Determine the (X, Y) coordinate at the center of the cell enclosing the given text.  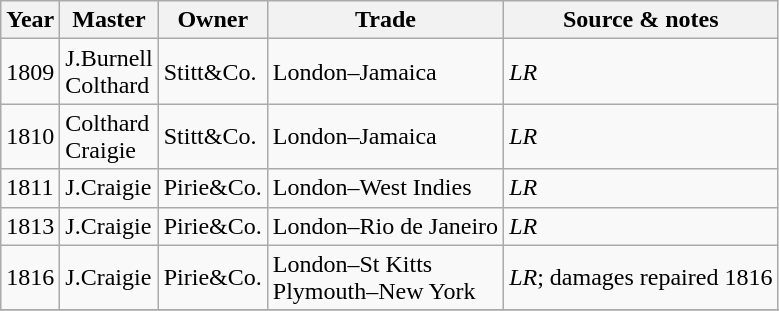
1816 (30, 278)
Master (109, 20)
ColthardCraigie (109, 136)
London–Rio de Janeiro (385, 226)
LR; damages repaired 1816 (641, 278)
London–St KittsPlymouth–New York (385, 278)
J.BurnellColthard (109, 72)
Trade (385, 20)
1810 (30, 136)
Source & notes (641, 20)
1813 (30, 226)
London–West Indies (385, 188)
Year (30, 20)
1811 (30, 188)
1809 (30, 72)
Owner (212, 20)
